Search for the cell housing the specified text and yield its (x, y) center coordinate. 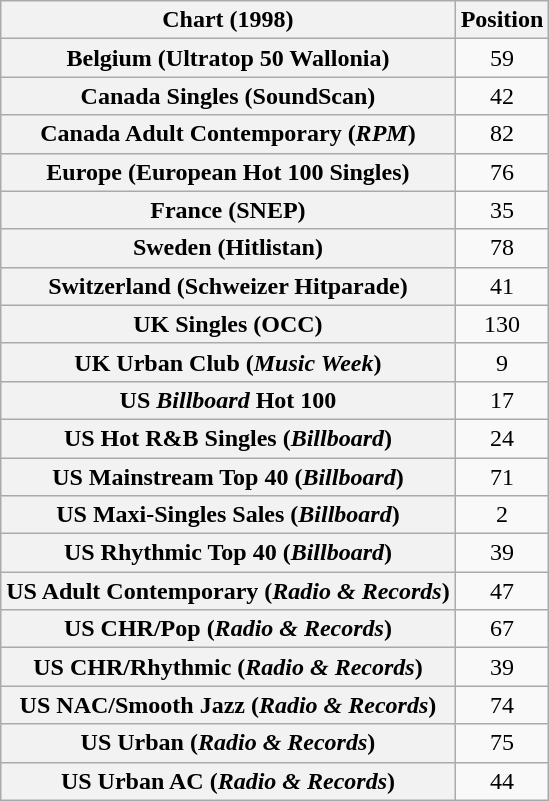
76 (502, 172)
Canada Singles (SoundScan) (228, 96)
59 (502, 58)
US NAC/Smooth Jazz (Radio & Records) (228, 705)
74 (502, 705)
24 (502, 438)
US Adult Contemporary (Radio & Records) (228, 591)
67 (502, 629)
35 (502, 210)
17 (502, 400)
Belgium (Ultratop 50 Wallonia) (228, 58)
130 (502, 324)
Europe (European Hot 100 Singles) (228, 172)
UK Singles (OCC) (228, 324)
UK Urban Club (Music Week) (228, 362)
75 (502, 743)
US Urban (Radio & Records) (228, 743)
US Hot R&B Singles (Billboard) (228, 438)
Switzerland (Schweizer Hitparade) (228, 286)
Canada Adult Contemporary (RPM) (228, 134)
47 (502, 591)
US Rhythmic Top 40 (Billboard) (228, 553)
France (SNEP) (228, 210)
US CHR/Rhythmic (Radio & Records) (228, 667)
Chart (1998) (228, 20)
9 (502, 362)
US CHR/Pop (Radio & Records) (228, 629)
2 (502, 515)
US Urban AC (Radio & Records) (228, 781)
42 (502, 96)
71 (502, 477)
US Maxi-Singles Sales (Billboard) (228, 515)
44 (502, 781)
82 (502, 134)
US Billboard Hot 100 (228, 400)
41 (502, 286)
Sweden (Hitlistan) (228, 248)
US Mainstream Top 40 (Billboard) (228, 477)
Position (502, 20)
78 (502, 248)
